Return the [X, Y] coordinate for the center point of the cell that contains the specified text.  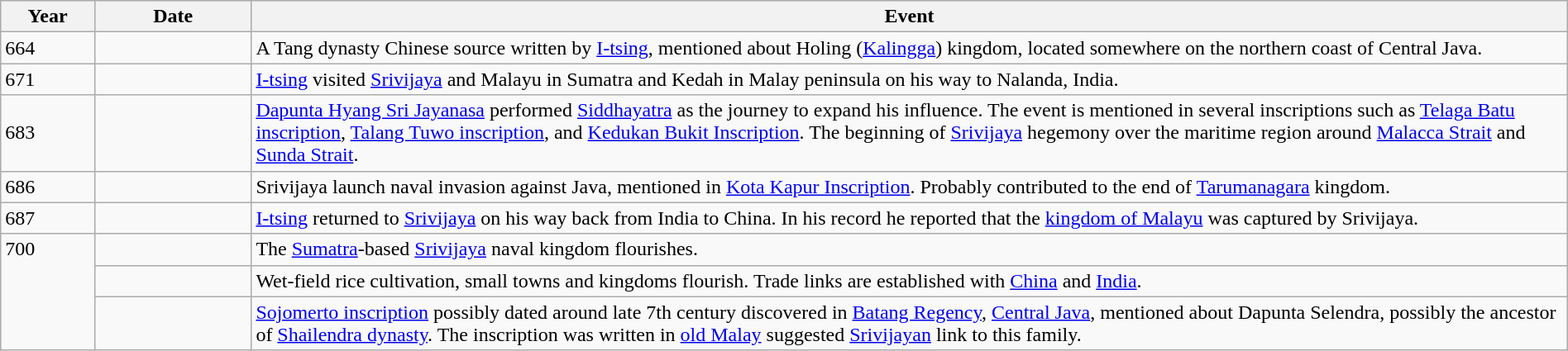
I-tsing returned to Srivijaya on his way back from India to China. In his record he reported that the kingdom of Malayu was captured by Srivijaya. [910, 218]
686 [48, 187]
I-tsing visited Srivijaya and Malayu in Sumatra and Kedah in Malay peninsula on his way to Nalanda, India. [910, 79]
Year [48, 17]
671 [48, 79]
A Tang dynasty Chinese source written by I-tsing, mentioned about Holing (Kalingga) kingdom, located somewhere on the northern coast of Central Java. [910, 48]
687 [48, 218]
Srivijaya launch naval invasion against Java, mentioned in Kota Kapur Inscription. Probably contributed to the end of Tarumanagara kingdom. [910, 187]
Date [172, 17]
Event [910, 17]
683 [48, 133]
700 [48, 292]
Wet-field rice cultivation, small towns and kingdoms flourish. Trade links are established with China and India. [910, 281]
664 [48, 48]
The Sumatra-based Srivijaya naval kingdom flourishes. [910, 249]
